Output the [x, y] coordinate of the center of the cell containing the given text.  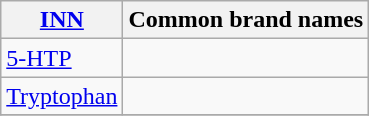
Common brand names [246, 20]
INN [62, 20]
Tryptophan [62, 96]
5-HTP [62, 58]
